Determine the [x, y] coordinate at the center of the cell enclosing the given text.  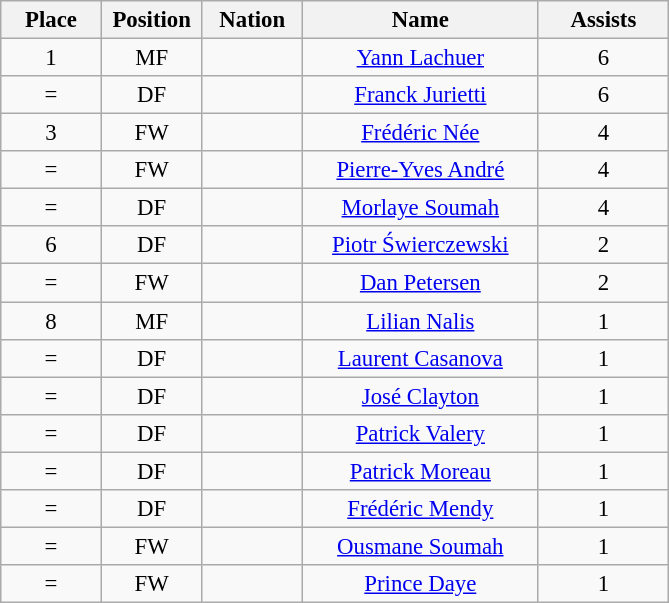
Name [421, 20]
Frédéric Mendy [421, 509]
Prince Daye [421, 584]
Dan Petersen [421, 283]
Assists [604, 20]
Nation [252, 20]
Pierre-Yves André [421, 170]
8 [52, 321]
Lilian Nalis [421, 321]
Frédéric Née [421, 133]
Patrick Valery [421, 433]
Place [52, 20]
Ousmane Soumah [421, 546]
Franck Jurietti [421, 95]
Morlaye Soumah [421, 208]
Piotr Świerczewski [421, 245]
Patrick Moreau [421, 471]
Yann Lachuer [421, 58]
3 [52, 133]
Position [152, 20]
José Clayton [421, 396]
Laurent Casanova [421, 358]
